Find where the given text appears and provide that cell's center as [x, y] coordinate. 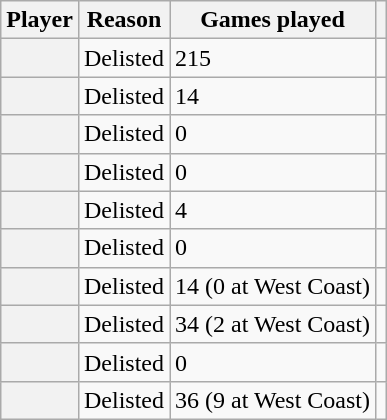
34 (2 at West Coast) [273, 324]
36 (9 at West Coast) [273, 400]
Player [40, 20]
Games played [273, 20]
14 (0 at West Coast) [273, 286]
Reason [124, 20]
14 [273, 96]
215 [273, 58]
4 [273, 210]
